From the cell containing the given text, extract its center point as (x, y) coordinate. 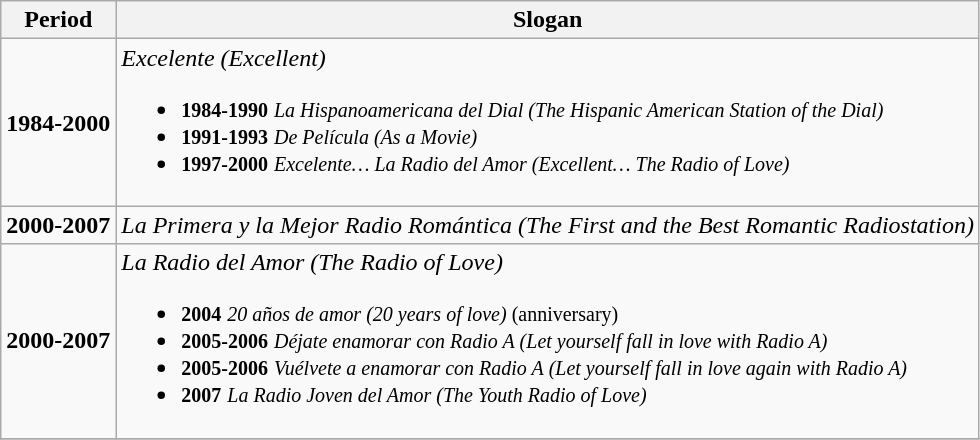
Slogan (548, 20)
La Primera y la Mejor Radio Romántica (The First and the Best Romantic Radiostation) (548, 225)
Period (58, 20)
1984-2000 (58, 122)
